Return [X, Y] of the center of cell containing provided text 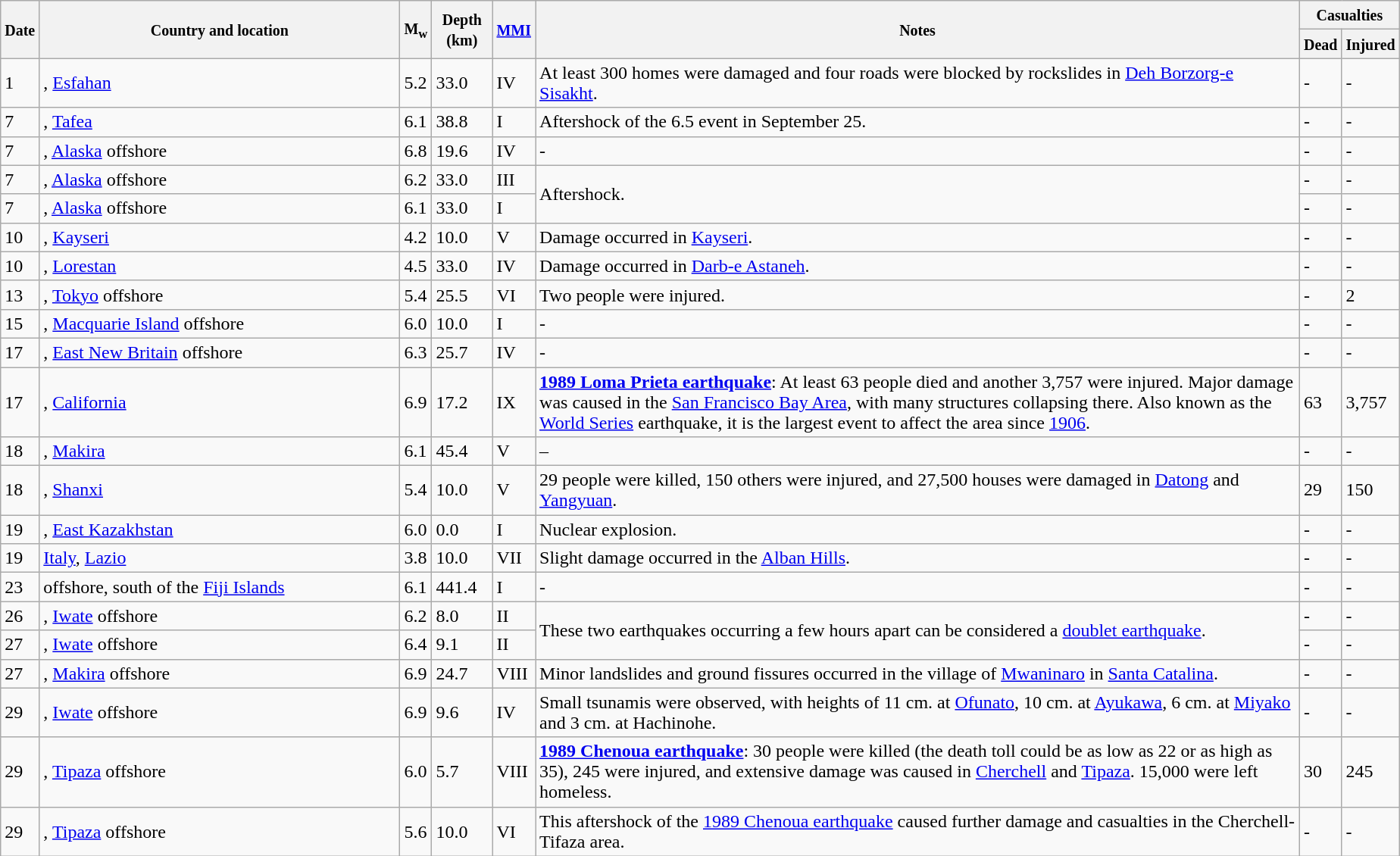
5.2 [416, 83]
MMI [514, 30]
8.0 [462, 616]
– [918, 451]
6.8 [416, 151]
, California [220, 401]
63 [1320, 401]
III [514, 180]
, East Kazakhstan [220, 530]
This aftershock of the 1989 Chenoua earthquake caused further damage and casualties in the Cherchell-Tifaza area. [918, 832]
24.7 [462, 673]
Casualties [1349, 15]
Notes [918, 30]
Nuclear explosion. [918, 530]
VII [514, 558]
6.3 [416, 352]
Two people were injured. [918, 295]
Injured [1370, 44]
These two earthquakes occurring a few hours apart can be considered a doublet earthquake. [918, 630]
Depth (km) [462, 30]
19.6 [462, 151]
4.5 [416, 266]
IX [514, 401]
30 [1320, 772]
Country and location [220, 30]
Small tsunamis were observed, with heights of 11 cm. at Ofunato, 10 cm. at Ayukawa, 6 cm. at Miyako and 3 cm. at Hachinohe. [918, 712]
Slight damage occurred in the Alban Hills. [918, 558]
4.2 [416, 237]
25.5 [462, 295]
, Tokyo offshore [220, 295]
, Shanxi [220, 491]
38.8 [462, 122]
Dead [1320, 44]
17.2 [462, 401]
Damage occurred in Darb-e Astaneh. [918, 266]
9.6 [462, 712]
, Kayseri [220, 237]
26 [20, 616]
, Makira [220, 451]
2 [1370, 295]
245 [1370, 772]
, Makira offshore [220, 673]
Aftershock of the 6.5 event in September 25. [918, 122]
9.1 [462, 645]
5.7 [462, 772]
150 [1370, 491]
, Macquarie Island offshore [220, 323]
45.4 [462, 451]
1 [20, 83]
Damage occurred in Kayseri. [918, 237]
Aftershock. [918, 194]
5.6 [416, 832]
25.7 [462, 352]
13 [20, 295]
23 [20, 587]
At least 300 homes were damaged and four roads were blocked by rockslides in Deh Borzorg-e Sisakht. [918, 83]
Mw [416, 30]
, Esfahan [220, 83]
441.4 [462, 587]
3.8 [416, 558]
15 [20, 323]
, East New Britain offshore [220, 352]
6.4 [416, 645]
, Tafea [220, 122]
3,757 [1370, 401]
29 people were killed, 150 others were injured, and 27,500 houses were damaged in Datong and Yangyuan. [918, 491]
0.0 [462, 530]
Minor landslides and ground fissures occurred in the village of Mwaninaro in Santa Catalina. [918, 673]
Italy, Lazio [220, 558]
Date [20, 30]
offshore, south of the Fiji Islands [220, 587]
, Lorestan [220, 266]
